Determine the (X, Y) coordinate at the center of the cell enclosing the given text.  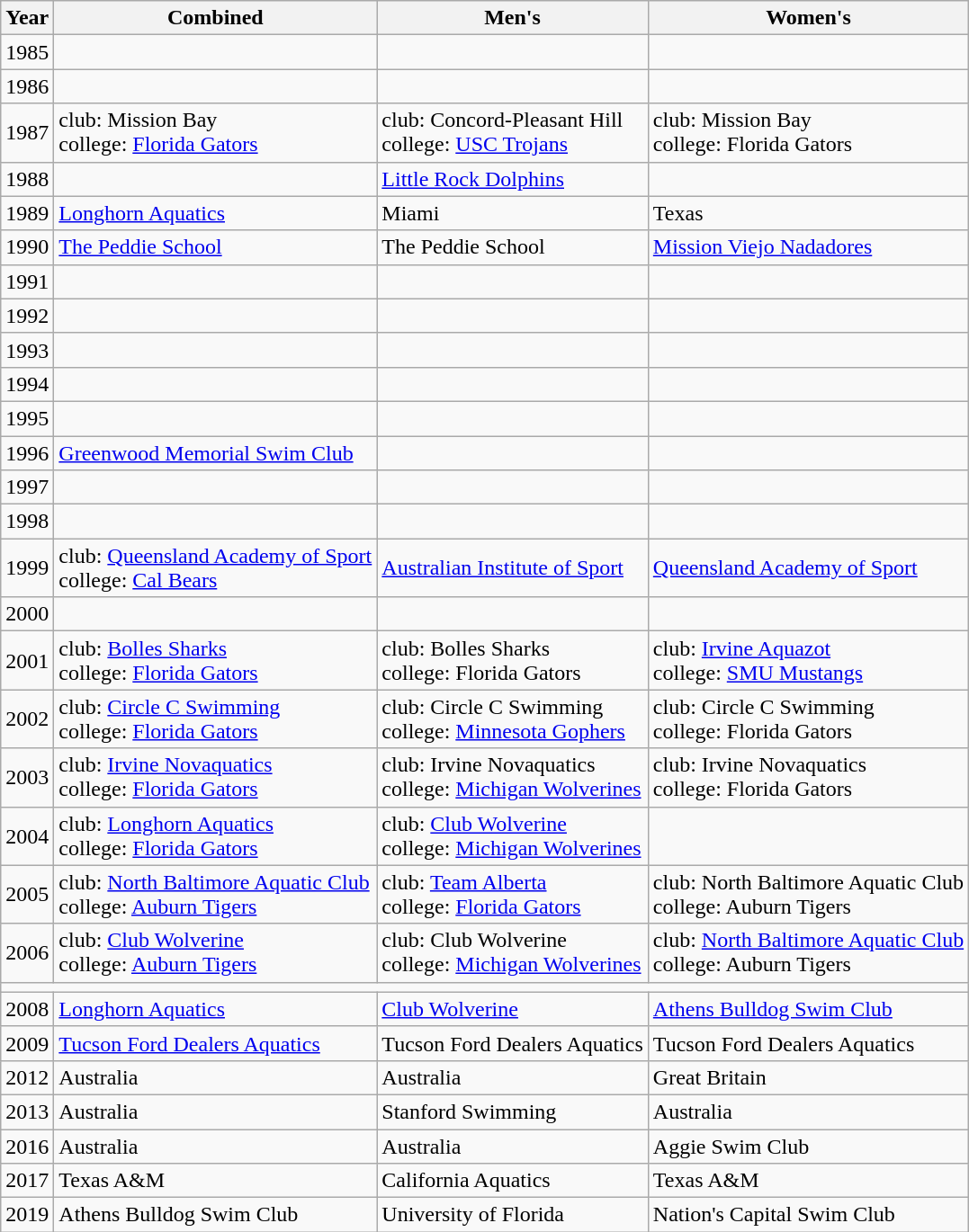
Great Britain (808, 1077)
Texas (808, 213)
club: Concord-Pleasant Hill college: USC Trojans (513, 133)
Year (27, 18)
Miami (513, 213)
club: Irvine Aquazot college: SMU Mustangs (808, 660)
1985 (27, 52)
2004 (27, 836)
1990 (27, 247)
Australian Institute of Sport (513, 568)
1994 (27, 384)
2002 (27, 719)
1993 (27, 350)
club: Queensland Academy of Sport college: Cal Bears (216, 568)
California Aquatics (513, 1181)
2013 (27, 1111)
2009 (27, 1043)
Men's (513, 18)
Stanford Swimming (513, 1111)
club: Circle C Swimming college: Minnesota Gophers (513, 719)
2008 (27, 1009)
1992 (27, 316)
1997 (27, 487)
University of Florida (513, 1215)
2016 (27, 1147)
club: Longhorn Aquatics college: Florida Gators (216, 836)
2000 (27, 614)
Mission Viejo Nadadores (808, 247)
Nation's Capital Swim Club (808, 1215)
1989 (27, 213)
2017 (27, 1181)
1996 (27, 452)
1998 (27, 522)
Club Wolverine (513, 1009)
Greenwood Memorial Swim Club (216, 452)
2006 (27, 953)
2001 (27, 660)
Combined (216, 18)
2003 (27, 777)
club: Irvine Novaquatics college: Michigan Wolverines (513, 777)
Women's (808, 18)
2012 (27, 1077)
1988 (27, 179)
Little Rock Dolphins (513, 179)
2019 (27, 1215)
club: Club Wolverine college: Auburn Tigers (216, 953)
Aggie Swim Club (808, 1147)
1986 (27, 86)
1995 (27, 418)
1987 (27, 133)
Queensland Academy of Sport (808, 568)
1991 (27, 281)
2005 (27, 894)
club: Team Alberta college: Florida Gators (513, 894)
1999 (27, 568)
